Extract the (X, Y) coordinate from the center of the cell holding the provided text.  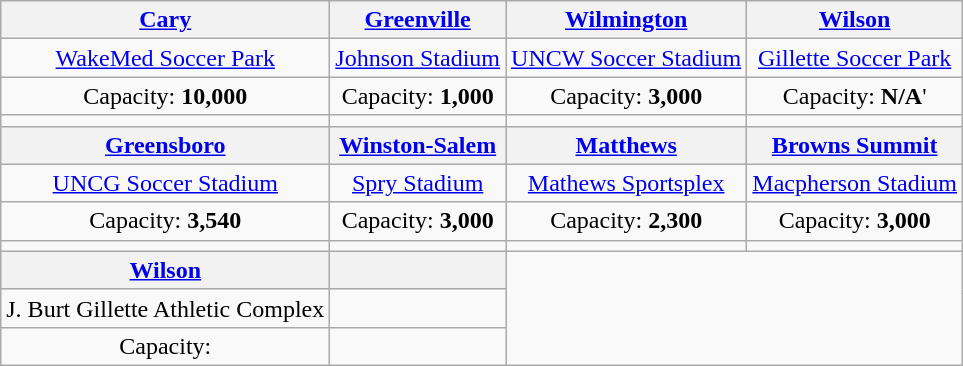
Capacity: 10,000 (166, 96)
Capacity: (166, 346)
Greenville (418, 20)
Greensboro (166, 145)
J. Burt Gillette Athletic Complex (166, 308)
UNCG Soccer Stadium (166, 183)
Mathews Sportsplex (626, 183)
Capacity: 1,000 (418, 96)
Wilmington (626, 20)
Capacity: 2,300 (626, 221)
Matthews (626, 145)
WakeMed Soccer Park (166, 58)
Macpherson Stadium (855, 183)
Gillette Soccer Park (855, 58)
Capacity: 3,540 (166, 221)
Johnson Stadium (418, 58)
Spry Stadium (418, 183)
Browns Summit (855, 145)
Capacity: N/A' (855, 96)
UNCW Soccer Stadium (626, 58)
Winston-Salem (418, 145)
Cary (166, 20)
